From the cell containing the given text, extract its center point as [X, Y] coordinate. 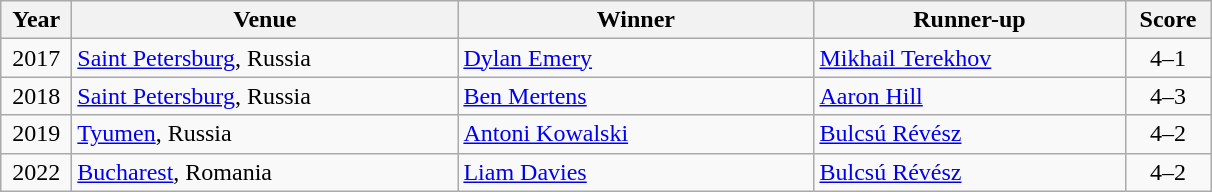
Dylan Emery [636, 58]
2019 [36, 134]
4–1 [1168, 58]
Tyumen, Russia [265, 134]
Antoni Kowalski [636, 134]
2018 [36, 96]
Mikhail Terekhov [970, 58]
2022 [36, 172]
Aaron Hill [970, 96]
Ben Mertens [636, 96]
Winner [636, 20]
Score [1168, 20]
Year [36, 20]
2017 [36, 58]
Liam Davies [636, 172]
Venue [265, 20]
4–3 [1168, 96]
Bucharest, Romania [265, 172]
Runner-up [970, 20]
